Return [x, y] of the center of cell containing provided text 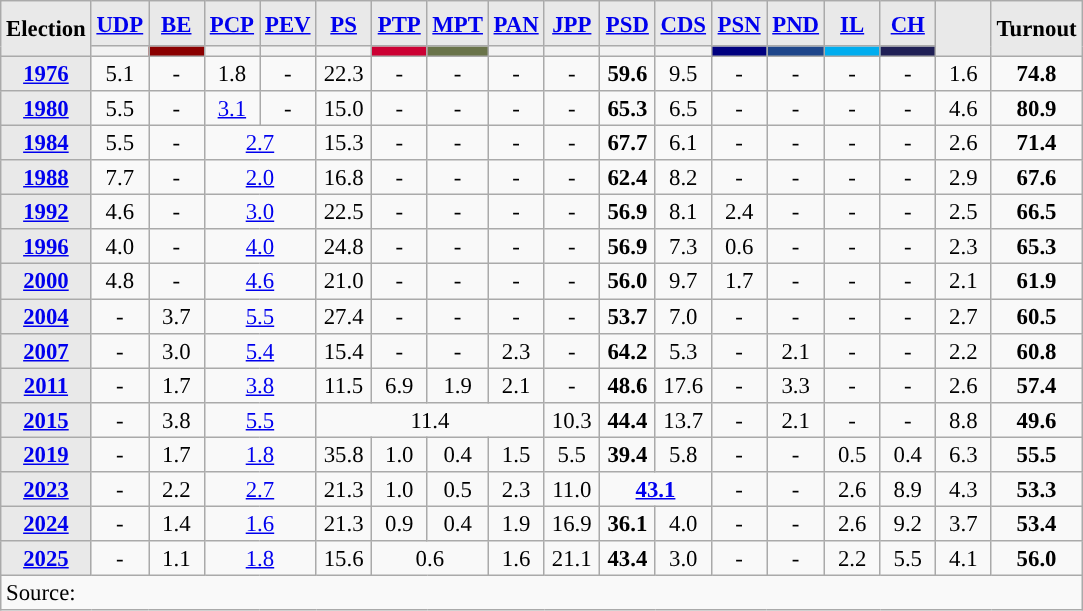
2000 [46, 282]
59.6 [628, 74]
CH [908, 24]
35.8 [344, 454]
11.0 [572, 490]
7.0 [683, 316]
2025 [46, 558]
2024 [46, 524]
39.4 [628, 454]
6.5 [683, 108]
1.1 [176, 558]
43.4 [628, 558]
11.4 [430, 420]
9.2 [908, 524]
1992 [46, 212]
27.4 [344, 316]
2.5 [964, 212]
15.6 [344, 558]
9.7 [683, 282]
53.7 [628, 316]
CDS [683, 24]
1.5 [516, 454]
2004 [46, 316]
4.1 [964, 558]
1988 [46, 178]
13.7 [683, 420]
8.2 [683, 178]
55.5 [1036, 454]
2.0 [260, 178]
5.4 [260, 350]
49.6 [1036, 420]
2007 [46, 350]
22.5 [344, 212]
4.3 [964, 490]
16.9 [572, 524]
JPP [572, 24]
6.9 [399, 386]
PAN [516, 24]
2023 [46, 490]
PSN [739, 24]
22.3 [344, 74]
21.1 [572, 558]
2.4 [739, 212]
53.4 [1036, 524]
PSD [628, 24]
60.5 [1036, 316]
66.5 [1036, 212]
8.8 [964, 420]
5.1 [120, 74]
7.3 [683, 248]
53.3 [1036, 490]
43.1 [656, 490]
5.3 [683, 350]
PTP [399, 24]
2.9 [964, 178]
74.8 [1036, 74]
8.9 [908, 490]
MPT [458, 24]
IL [852, 24]
3.1 [232, 108]
Source: [542, 592]
UDP [120, 24]
1980 [46, 108]
44.4 [628, 420]
Turnout [1036, 29]
15.4 [344, 350]
2011 [46, 386]
60.8 [1036, 350]
6.1 [683, 144]
2019 [46, 454]
1996 [46, 248]
21.0 [344, 282]
64.2 [628, 350]
6.3 [964, 454]
10.3 [572, 420]
1.4 [176, 524]
16.8 [344, 178]
61.9 [1036, 282]
PND [796, 24]
7.7 [120, 178]
36.1 [628, 524]
PCP [232, 24]
15.0 [344, 108]
71.4 [1036, 144]
17.6 [683, 386]
3.3 [796, 386]
57.4 [1036, 386]
62.4 [628, 178]
1976 [46, 74]
9.5 [683, 74]
80.9 [1036, 108]
11.5 [344, 386]
BE [176, 24]
67.6 [1036, 178]
PS [344, 24]
Election [46, 29]
48.6 [628, 386]
1984 [46, 144]
2015 [46, 420]
67.7 [628, 144]
PEV [288, 24]
5.8 [683, 454]
8.1 [683, 212]
24.8 [344, 248]
4.8 [120, 282]
15.3 [344, 144]
0.9 [399, 524]
